Provide the [x, y] coordinate of the cell's center where the given text is located.  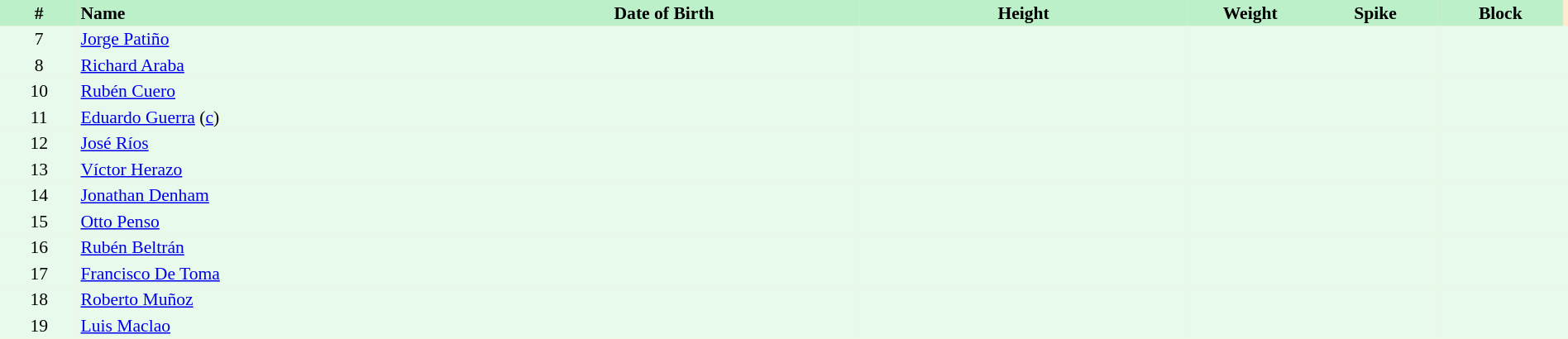
Spike [1374, 13]
Eduardo Guerra (c) [273, 117]
# [39, 13]
Richard Araba [273, 65]
Francisco De Toma [273, 274]
10 [39, 91]
Rubén Beltrán [273, 248]
Roberto Muñoz [273, 299]
8 [39, 65]
7 [39, 40]
Height [1024, 13]
19 [39, 326]
14 [39, 195]
Block [1500, 13]
Otto Penso [273, 222]
Víctor Herazo [273, 169]
13 [39, 169]
Jorge Patiño [273, 40]
16 [39, 248]
12 [39, 144]
Jonathan Denham [273, 195]
Date of Birth [664, 13]
15 [39, 222]
Name [273, 13]
Weight [1250, 13]
José Ríos [273, 144]
17 [39, 274]
18 [39, 299]
Rubén Cuero [273, 91]
Luis Maclao [273, 326]
11 [39, 117]
